Search for the cell housing the specified text and yield its (X, Y) center coordinate. 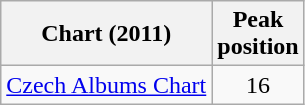
Czech Albums Chart (106, 85)
16 (258, 85)
Chart (2011) (106, 34)
Peakposition (258, 34)
